For the text-containing cell, return its midpoint in [X, Y] coordinate format. 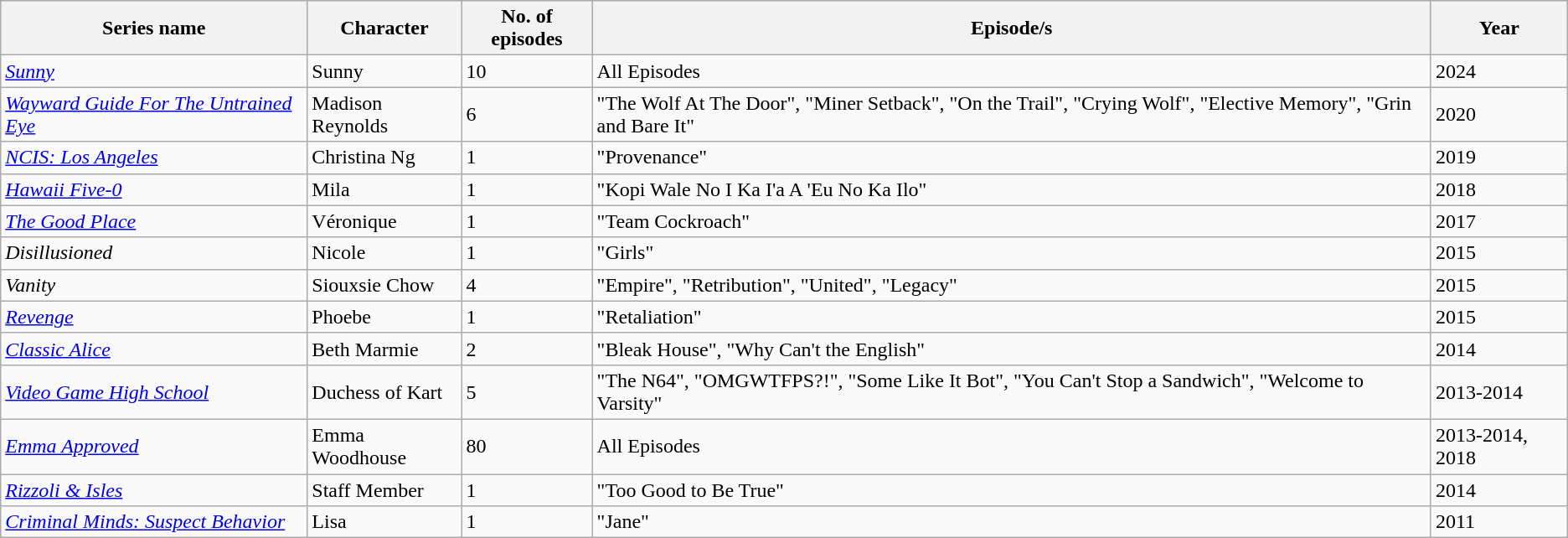
2011 [1499, 522]
Beth Marmie [384, 349]
2018 [1499, 189]
Duchess of Kart [384, 392]
Staff Member [384, 490]
Episode/s [1012, 28]
Véronique [384, 221]
Character [384, 28]
2019 [1499, 158]
Rizzoli & Isles [154, 490]
"The Wolf At The Door", "Miner Setback", "On the Trail", "Crying Wolf", "Elective Memory", "Grin and Bare It" [1012, 114]
Mila [384, 189]
2013-2014 [1499, 392]
Hawaii Five-0 [154, 189]
"Kopi Wale No I Ka I'a A 'Eu No Ka Ilo" [1012, 189]
Lisa [384, 522]
2 [527, 349]
Video Game High School [154, 392]
10 [527, 71]
Disillusioned [154, 253]
Siouxsie Chow [384, 285]
The Good Place [154, 221]
Emma Approved [154, 446]
"Bleak House", "Why Can't the English" [1012, 349]
NCIS: Los Angeles [154, 158]
Revenge [154, 317]
Series name [154, 28]
Nicole [384, 253]
"Retaliation" [1012, 317]
5 [527, 392]
"Too Good to Be True" [1012, 490]
2020 [1499, 114]
"Team Cockroach" [1012, 221]
Classic Alice [154, 349]
Christina Ng [384, 158]
4 [527, 285]
"Girls" [1012, 253]
Phoebe [384, 317]
Emma Woodhouse [384, 446]
Criminal Minds: Suspect Behavior [154, 522]
80 [527, 446]
Wayward Guide For The Untrained Eye [154, 114]
"Empire", "Retribution", "United", "Legacy" [1012, 285]
2017 [1499, 221]
Madison Reynolds [384, 114]
2013-2014, 2018 [1499, 446]
Year [1499, 28]
2024 [1499, 71]
"The N64", "OMGWTFPS?!", "Some Like It Bot", "You Can't Stop a Sandwich", "Welcome to Varsity" [1012, 392]
No. of episodes [527, 28]
6 [527, 114]
"Jane" [1012, 522]
Vanity [154, 285]
"Provenance" [1012, 158]
